Extract the [x, y] coordinate from the center of the cell holding the provided text.  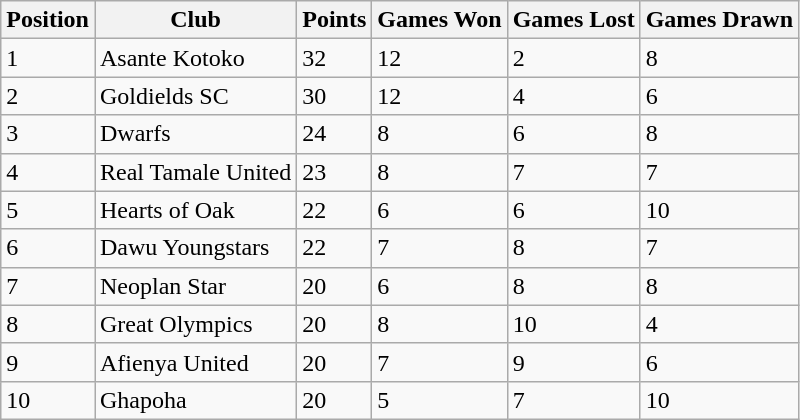
24 [334, 134]
Ghapoha [195, 400]
Games Lost [574, 20]
Position [48, 20]
Goldields SC [195, 96]
Real Tamale United [195, 172]
Club [195, 20]
Great Olympics [195, 324]
Games Won [440, 20]
30 [334, 96]
Neoplan Star [195, 286]
1 [48, 58]
23 [334, 172]
Asante Kotoko [195, 58]
32 [334, 58]
Afienya United [195, 362]
Dawu Youngstars [195, 248]
Points [334, 20]
Games Drawn [719, 20]
Dwarfs [195, 134]
3 [48, 134]
Hearts of Oak [195, 210]
